Detect which cell encompasses the target text, then output its [x, y] center coordinate. 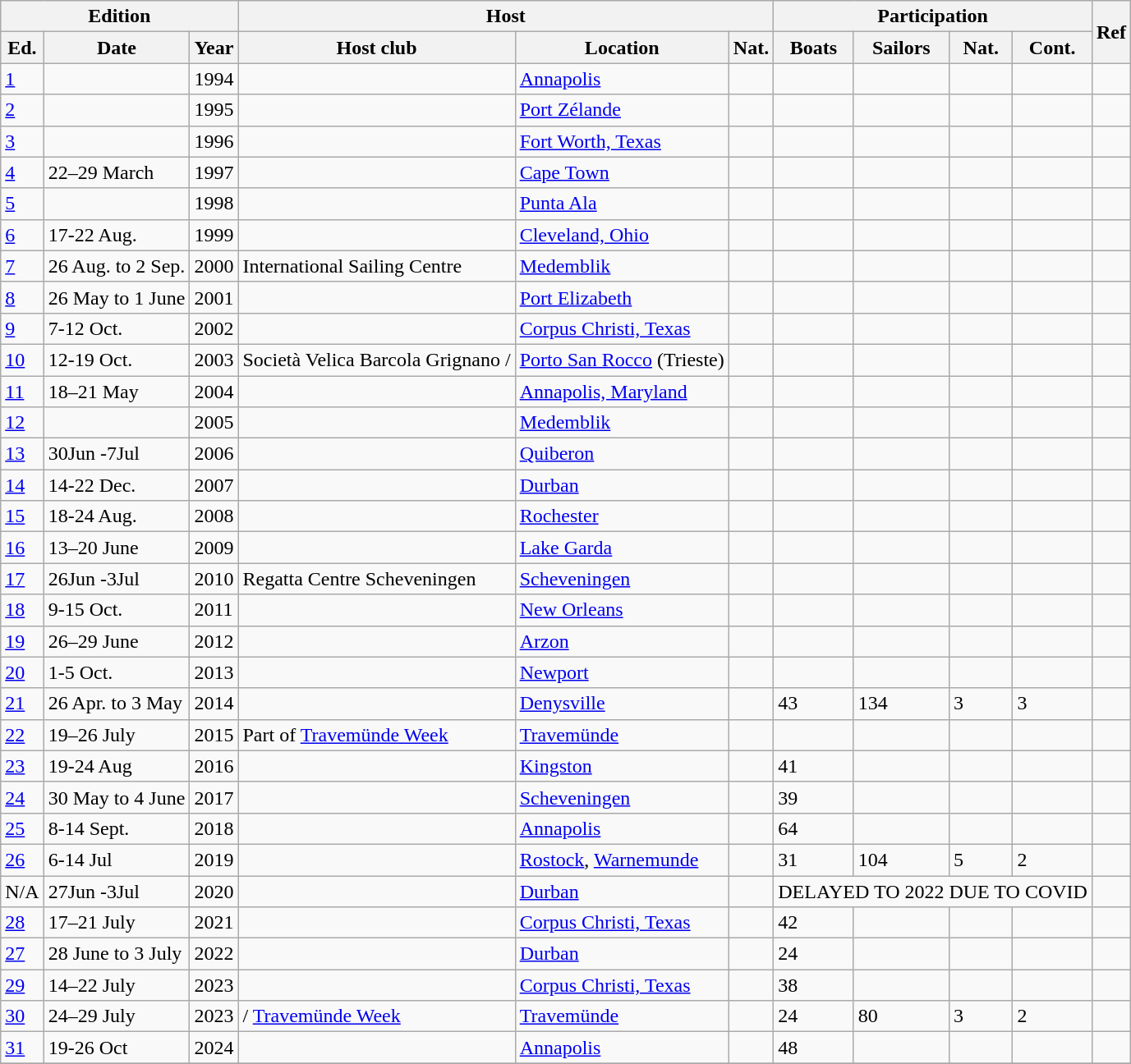
24–29 July [117, 1016]
2001 [214, 297]
30 May to 4 June [117, 797]
2017 [214, 797]
1998 [214, 204]
Participation [933, 16]
1994 [214, 79]
80 [901, 1016]
14 [22, 485]
26 [22, 860]
2012 [214, 641]
10 [22, 360]
Ed. [22, 48]
28 June to 3 July [117, 954]
Boats [813, 48]
New Orleans [622, 610]
2000 [214, 266]
6-14 Jul [117, 860]
26 May to 1 June [117, 297]
Host [506, 16]
Denysville [622, 704]
12 [22, 423]
18 [22, 610]
19–26 July [117, 735]
2010 [214, 579]
26 Apr. to 3 May [117, 704]
Fort Worth, Texas [622, 141]
1999 [214, 235]
104 [901, 860]
22–29 March [117, 172]
2008 [214, 516]
26Jun -3Jul [117, 579]
Rochester [622, 516]
Società Velica Barcola Grignano / [376, 360]
International Sailing Centre [376, 266]
12-19 Oct. [117, 360]
19 [22, 641]
Edition [120, 16]
2004 [214, 392]
8-14 Sept. [117, 828]
13–20 June [117, 548]
Host club [376, 48]
11 [22, 392]
Part of Travemünde Week [376, 735]
39 [813, 797]
Cont. [1052, 48]
2002 [214, 328]
41 [813, 766]
20 [22, 672]
13 [22, 454]
16 [22, 548]
2007 [214, 485]
2015 [214, 735]
29 [22, 985]
22 [22, 735]
Newport [622, 672]
8 [22, 297]
2016 [214, 766]
Ref [1110, 32]
1-5 Oct. [117, 672]
2019 [214, 860]
30 [22, 1016]
21 [22, 704]
27 [22, 954]
2003 [214, 360]
19-26 Oct [117, 1048]
2005 [214, 423]
2013 [214, 672]
Date [117, 48]
Regatta Centre Scheveningen [376, 579]
27Jun -3Jul [117, 891]
Porto San Rocco (Trieste) [622, 360]
2021 [214, 923]
7 [22, 266]
2014 [214, 704]
Arzon [622, 641]
2006 [214, 454]
7-12 Oct. [117, 328]
Sailors [901, 48]
64 [813, 828]
25 [22, 828]
Location [622, 48]
Port Elizabeth [622, 297]
18-24 Aug. [117, 516]
Kingston [622, 766]
9 [22, 328]
Quiberon [622, 454]
17-22 Aug. [117, 235]
48 [813, 1048]
Year [214, 48]
2018 [214, 828]
9-15 Oct. [117, 610]
2022 [214, 954]
1996 [214, 141]
6 [22, 235]
Cleveland, Ohio [622, 235]
1997 [214, 172]
17–21 July [117, 923]
4 [22, 172]
/ Travemünde Week [376, 1016]
1995 [214, 110]
2020 [214, 891]
Annapolis, Maryland [622, 392]
15 [22, 516]
38 [813, 985]
14-22 Dec. [117, 485]
Lake Garda [622, 548]
14–22 July [117, 985]
2011 [214, 610]
2024 [214, 1048]
30Jun -7Jul [117, 454]
43 [813, 704]
19-24 Aug [117, 766]
26 Aug. to 2 Sep. [117, 266]
Cape Town [622, 172]
DELAYED TO 2022 DUE TO COVID [933, 891]
17 [22, 579]
23 [22, 766]
134 [901, 704]
Rostock, Warnemunde [622, 860]
28 [22, 923]
1 [22, 79]
2009 [214, 548]
Port Zélande [622, 110]
Punta Ala [622, 204]
N/A [22, 891]
18–21 May [117, 392]
26–29 June [117, 641]
42 [813, 923]
